Output the [x, y] coordinate of the center of the cell containing the given text.  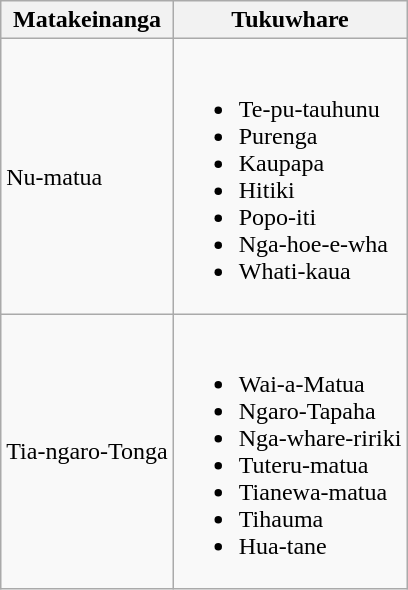
Te-pu-tauhunuPurengaKaupapaHitikiPopo-itiNga-hoe-e-whaWhati-kaua [290, 176]
Tukuwhare [290, 20]
Nu-matua [87, 176]
Wai-a-MatuaNgaro-TapahaNga-whare-ririkiTuteru-matuaTianewa-matuaTihaumaHua-tane [290, 452]
Matakeinanga [87, 20]
Tia-ngaro-Tonga [87, 452]
